Capture the cell that displays the provided text and extract its [x, y] central coordinate. 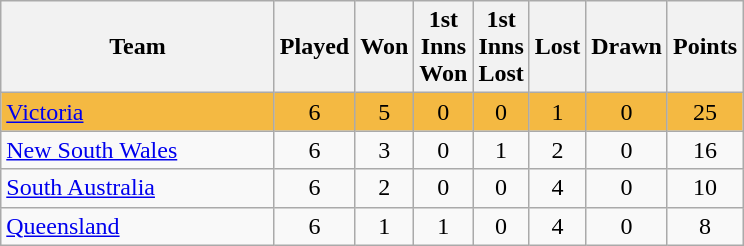
Points [704, 47]
Drawn [627, 47]
South Australia [138, 188]
Played [314, 47]
Team [138, 47]
Lost [557, 47]
8 [704, 226]
New South Wales [138, 150]
25 [704, 112]
5 [384, 112]
16 [704, 150]
10 [704, 188]
Queensland [138, 226]
1st Inns Won [444, 47]
3 [384, 150]
Victoria [138, 112]
1st Inns Lost [501, 47]
Won [384, 47]
